Search for the cell housing the specified text and yield its [X, Y] center coordinate. 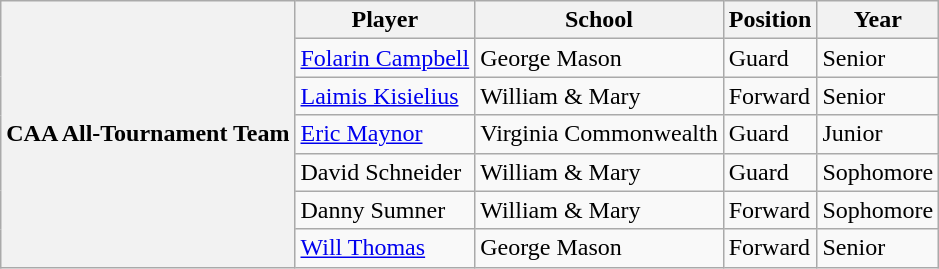
Danny Sumner [385, 210]
Virginia Commonwealth [599, 134]
Laimis Kisielius [385, 96]
Will Thomas [385, 248]
CAA All-Tournament Team [148, 134]
Player [385, 20]
Eric Maynor [385, 134]
Folarin Campbell [385, 58]
School [599, 20]
David Schneider [385, 172]
Junior [878, 134]
Position [770, 20]
Year [878, 20]
